For the text-containing cell, return its midpoint in [x, y] coordinate format. 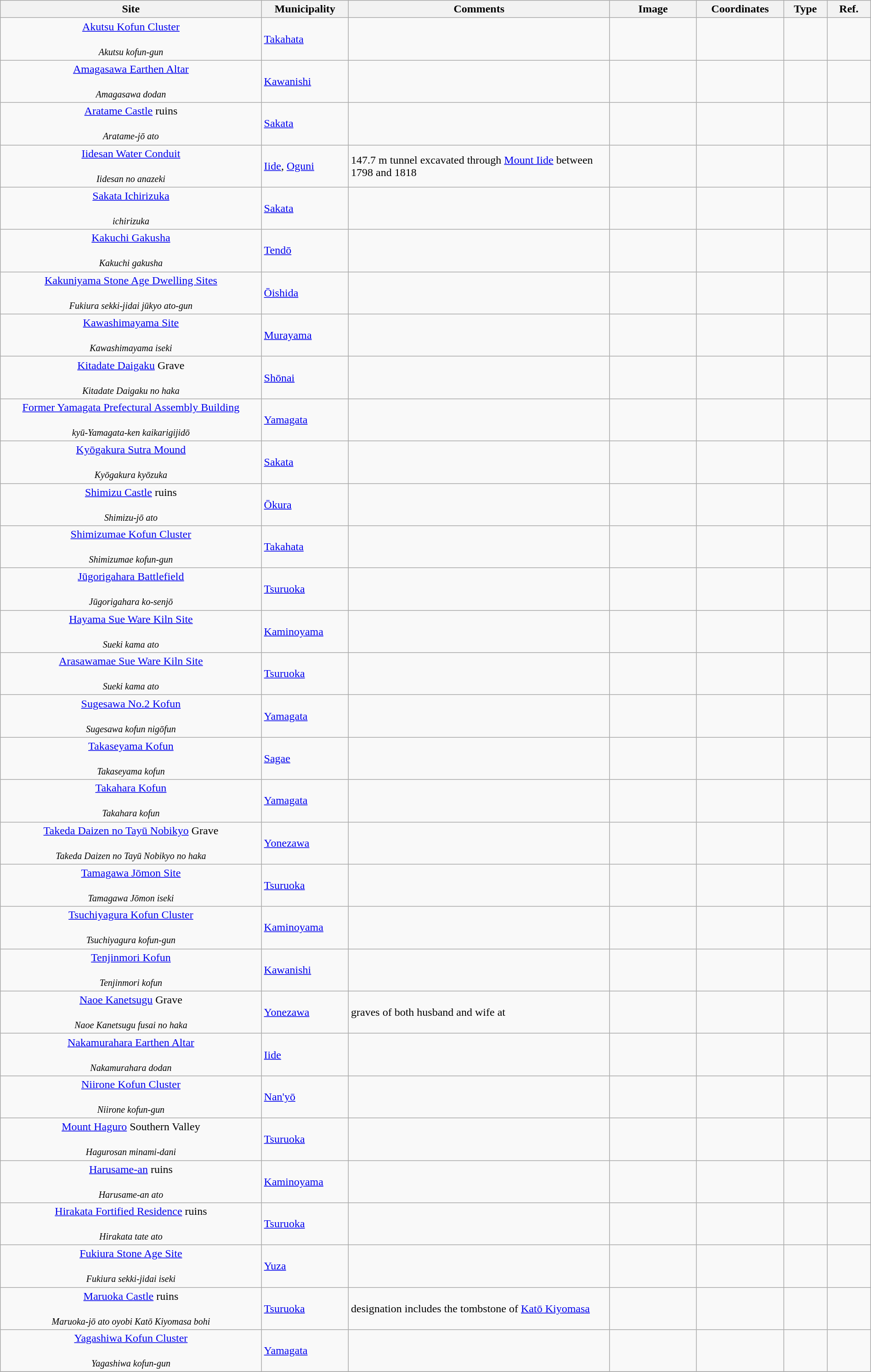
Kakuniyama Stone Age Dwelling SitesFukiura sekki-jidai jūkyo ato-gun [131, 293]
Iide, Oguni [305, 166]
Maruoka Castle ruinsMaruoka-jō ato oyobi Katō Kiyomasa bohi [131, 1309]
Shōnai [305, 377]
Kyōgakura Sutra MoundKyōgakura kyōzuka [131, 462]
Akutsu Kofun ClusterAkutsu kofun-gun [131, 39]
Kakuchi GakushaKakuchi gakusha [131, 250]
Tamagawa Jōmon SiteTamagawa Jōmon iseki [131, 885]
Ref. [849, 9]
designation includes the tombstone of Katō Kiyomasa [479, 1309]
Type [806, 9]
Tendō [305, 250]
Tenjinmori KofunTenjinmori kofun [131, 970]
Ōishida [305, 293]
Amagasawa Earthen AltarAmagasawa dodan [131, 81]
Kitadate Daigaku GraveKitadate Daigaku no haka [131, 377]
Fukiura Stone Age SiteFukiura sekki-jidai iseki [131, 1266]
Nan'yō [305, 1097]
Comments [479, 9]
Tsuchiyagura Kofun ClusterTsuchiyagura kofun-gun [131, 928]
Takeda Daizen no Tayū Nobikyo GraveTakeda Daizen no Tayū Nobikyo no haka [131, 843]
Yagashiwa Kofun ClusterYagashiwa kofun-gun [131, 1351]
Yuza [305, 1266]
Municipality [305, 9]
Jūgorigahara BattlefieldJūgorigahara ko-senjō [131, 589]
Site [131, 9]
Sagae [305, 758]
Ōkura [305, 505]
Mount Haguro Southern ValleyHagurosan minami-dani [131, 1139]
Nakamurahara Earthen AltarNakamurahara dodan [131, 1054]
147.7 m tunnel excavated through Mount Iide between 1798 and 1818 [479, 166]
Takahara KofunTakahara kofun [131, 801]
Arasawamae Sue Ware Kiln SiteSueki kama ato [131, 674]
Niirone Kofun ClusterNiirone kofun-gun [131, 1097]
Takaseyama KofunTakaseyama kofun [131, 758]
Coordinates [740, 9]
Iidesan Water ConduitIidesan no anazeki [131, 166]
Shimizu Castle ruinsShimizu-jō ato [131, 505]
Shimizumae Kofun ClusterShimizumae kofun-gun [131, 547]
Former Yamagata Prefectural Assembly Buildingkyū-Yamagata-ken kaikarigijidō [131, 420]
Image [653, 9]
Iide [305, 1054]
Sakata Ichirizukaichirizuka [131, 208]
Harusame-an ruinsHarusame-an ato [131, 1181]
Kawashimayama SiteKawashimayama iseki [131, 335]
Murayama [305, 335]
Hayama Sue Ware Kiln SiteSueki kama ato [131, 632]
Sugesawa No.2 KofunSugesawa kofun nigōfun [131, 716]
graves of both husband and wife at [479, 1012]
Hirakata Fortified Residence ruinsHirakata tate ato [131, 1224]
Naoe Kanetsugu GraveNaoe Kanetsugu fusai no haka [131, 1012]
Aratame Castle ruinsAratame-jō ato [131, 124]
